Extract the [X, Y] coordinate from the center of the cell holding the provided text.  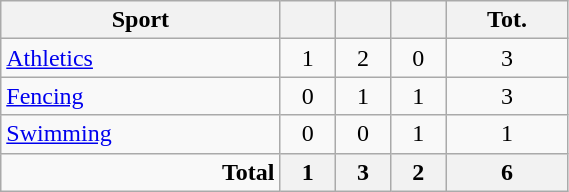
Athletics [140, 58]
Fencing [140, 96]
Tot. [507, 20]
Sport [140, 20]
6 [507, 172]
Swimming [140, 134]
Total [140, 172]
